For the text-containing cell, return its midpoint in [x, y] coordinate format. 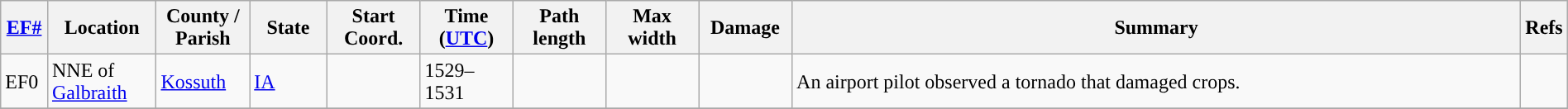
EF0 [25, 81]
Path length [559, 28]
IA [289, 81]
Start Coord. [374, 28]
1529–1531 [466, 81]
An airport pilot observed a tornado that damaged crops. [1156, 81]
Summary [1156, 28]
County / Parish [203, 28]
Damage [746, 28]
Time (UTC) [466, 28]
State [289, 28]
EF# [25, 28]
Max width [652, 28]
Refs [1545, 28]
Location [102, 28]
Kossuth [203, 81]
NNE of Galbraith [102, 81]
